Determine the (X, Y) coordinate at the center of the cell enclosing the given text.  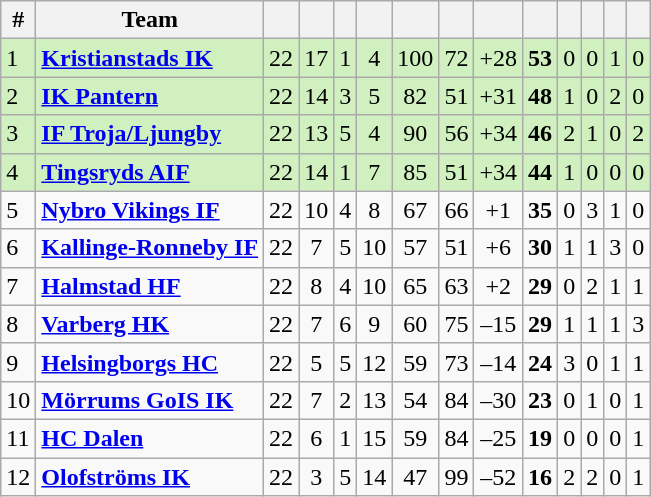
Mörrums GoIS IK (150, 400)
Olofströms IK (150, 477)
–30 (498, 400)
85 (416, 172)
–25 (498, 438)
+31 (498, 96)
46 (540, 134)
–14 (498, 362)
Team (150, 20)
35 (540, 210)
60 (416, 324)
16 (540, 477)
53 (540, 58)
99 (456, 477)
44 (540, 172)
15 (374, 438)
73 (456, 362)
66 (456, 210)
+6 (498, 248)
100 (416, 58)
65 (416, 286)
30 (540, 248)
82 (416, 96)
Kristianstads IK (150, 58)
75 (456, 324)
47 (416, 477)
56 (456, 134)
67 (416, 210)
Nybro Vikings IF (150, 210)
IK Pantern (150, 96)
11 (18, 438)
24 (540, 362)
90 (416, 134)
72 (456, 58)
54 (416, 400)
19 (540, 438)
+1 (498, 210)
Helsingborgs HC (150, 362)
17 (316, 58)
HC Dalen (150, 438)
Halmstad HF (150, 286)
Kallinge-Ronneby IF (150, 248)
23 (540, 400)
IF Troja/Ljungby (150, 134)
48 (540, 96)
63 (456, 286)
Tingsryds AIF (150, 172)
+28 (498, 58)
# (18, 20)
–15 (498, 324)
Varberg HK (150, 324)
57 (416, 248)
–52 (498, 477)
+2 (498, 286)
